Return [X, Y] of the center of cell containing provided text 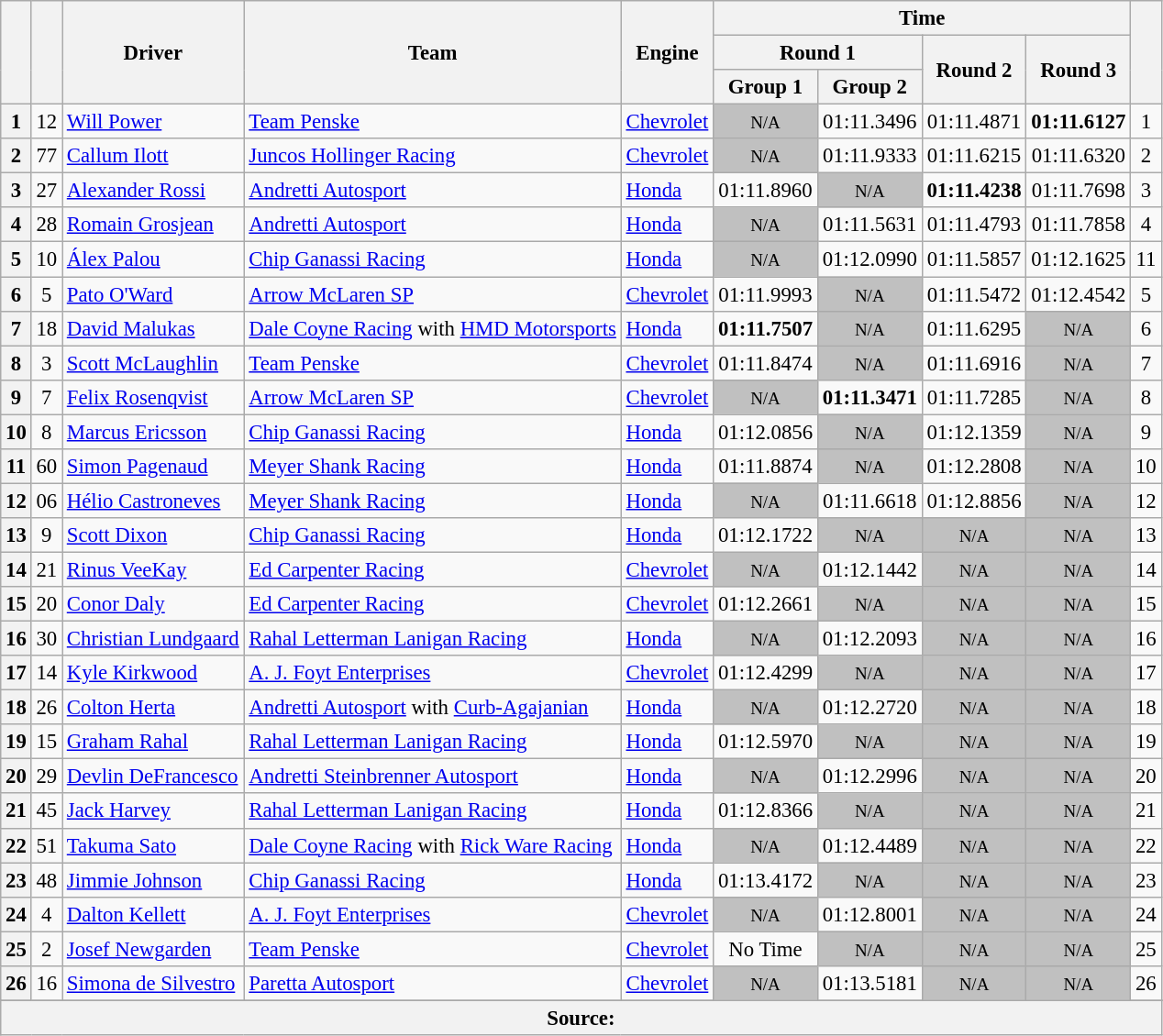
77 [46, 156]
Jack Harvey [154, 811]
Josef Newgarden [154, 949]
Graham Rahal [154, 742]
Simon Pagenaud [154, 467]
Will Power [154, 122]
01:12.2808 [974, 467]
01:11.6618 [869, 501]
01:11.7858 [1079, 225]
Callum Ilott [154, 156]
27 [46, 191]
60 [46, 467]
Colton Herta [154, 708]
Pato O'Ward [154, 294]
01:11.9993 [766, 294]
Andretti Autosport with Curb-Agajanian [433, 708]
Dale Coyne Racing with HMD Motorsports [433, 328]
01:11.5857 [974, 259]
Time [923, 18]
01:12.0856 [766, 432]
01:11.8874 [766, 467]
Scott McLaughlin [154, 363]
Driver [154, 53]
01:12.1359 [974, 432]
01:11.7285 [974, 397]
Round 1 [818, 53]
01:11.6127 [1079, 122]
Group 2 [869, 87]
Romain Grosjean [154, 225]
Marcus Ericsson [154, 432]
01:11.6215 [974, 156]
Rinus VeeKay [154, 569]
01:12.8856 [974, 501]
Kyle Kirkwood [154, 673]
01:11.3496 [869, 122]
01:11.9333 [869, 156]
01:11.7507 [766, 328]
28 [46, 225]
01:11.6916 [974, 363]
Felix Rosenqvist [154, 397]
No Time [766, 949]
Round 3 [1079, 70]
01:12.8001 [869, 914]
01:12.1442 [869, 569]
Devlin DeFrancesco [154, 777]
01:11.4871 [974, 122]
Scott Dixon [154, 535]
51 [46, 845]
01:11.4238 [974, 191]
Christian Lundgaard [154, 639]
30 [46, 639]
Round 2 [974, 70]
Simona de Silvestro [154, 984]
01:11.5472 [974, 294]
Jimmie Johnson [154, 880]
Engine [667, 53]
01:12.4489 [869, 845]
01:12.0990 [869, 259]
48 [46, 880]
01:11.7698 [1079, 191]
Conor Daly [154, 604]
01:12.4542 [1079, 294]
06 [46, 501]
01:12.2996 [869, 777]
45 [46, 811]
Group 1 [766, 87]
01:12.4299 [766, 673]
01:12.5970 [766, 742]
01:11.8474 [766, 363]
Takuma Sato [154, 845]
01:12.2093 [869, 639]
Paretta Autosport [433, 984]
01:13.5181 [869, 984]
01:13.4172 [766, 880]
Alexander Rossi [154, 191]
Dalton Kellett [154, 914]
Andretti Steinbrenner Autosport [433, 777]
Juncos Hollinger Racing [433, 156]
01:12.2661 [766, 604]
01:11.6320 [1079, 156]
01:12.8366 [766, 811]
01:11.4793 [974, 225]
David Malukas [154, 328]
Dale Coyne Racing with Rick Ware Racing [433, 845]
Team [433, 53]
01:11.6295 [974, 328]
01:12.1625 [1079, 259]
Hélio Castroneves [154, 501]
29 [46, 777]
01:12.2720 [869, 708]
01:11.8960 [766, 191]
01:12.1722 [766, 535]
Source: [581, 1018]
Álex Palou [154, 259]
01:11.5631 [869, 225]
01:11.3471 [869, 397]
